Identify which cell holds the provided text, then report its (x, y) central coordinate. 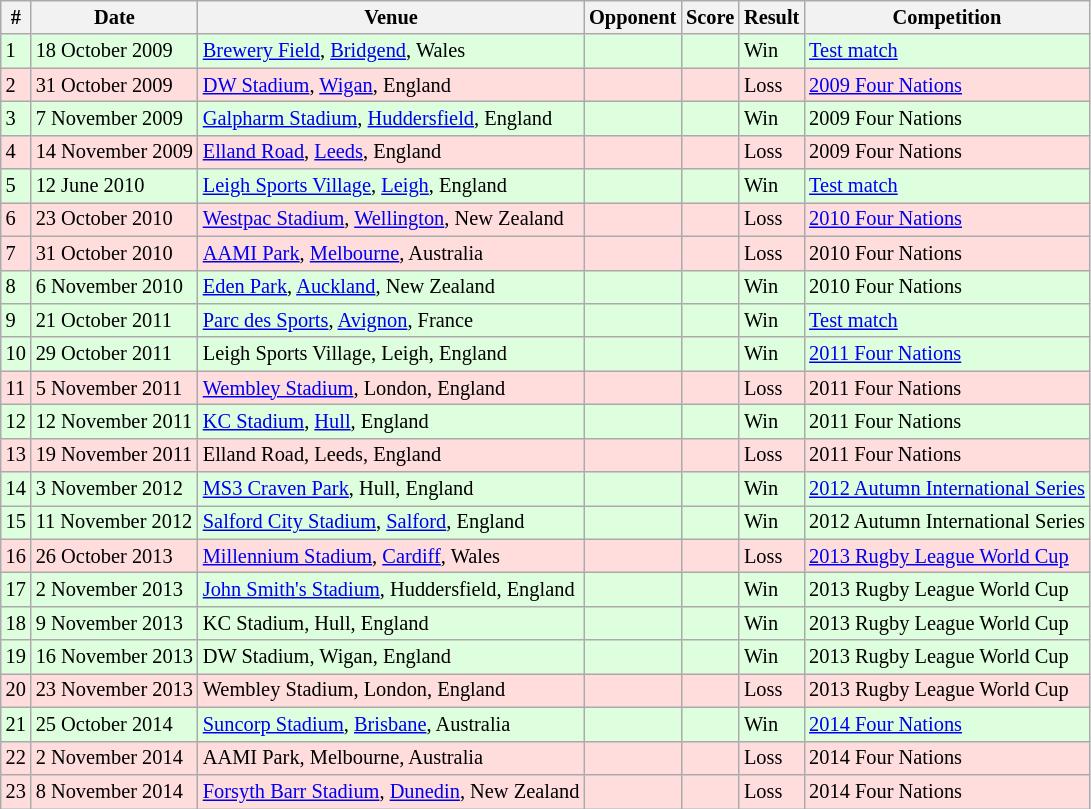
Date (114, 17)
21 October 2011 (114, 320)
2 November 2014 (114, 758)
Opponent (632, 17)
11 November 2012 (114, 522)
20 (16, 690)
16 (16, 556)
Forsyth Barr Stadium, Dunedin, New Zealand (391, 791)
# (16, 17)
9 November 2013 (114, 623)
5 (16, 186)
16 November 2013 (114, 657)
MS3 Craven Park, Hull, England (391, 489)
Venue (391, 17)
13 (16, 455)
Parc des Sports, Avignon, France (391, 320)
3 November 2012 (114, 489)
Millennium Stadium, Cardiff, Wales (391, 556)
29 October 2011 (114, 354)
2 November 2013 (114, 589)
Galpharm Stadium, Huddersfield, England (391, 118)
12 June 2010 (114, 186)
17 (16, 589)
10 (16, 354)
4 (16, 152)
8 (16, 287)
23 November 2013 (114, 690)
1 (16, 51)
John Smith's Stadium, Huddersfield, England (391, 589)
26 October 2013 (114, 556)
19 (16, 657)
Eden Park, Auckland, New Zealand (391, 287)
5 November 2011 (114, 388)
7 (16, 253)
22 (16, 758)
7 November 2009 (114, 118)
12 November 2011 (114, 421)
31 October 2009 (114, 85)
6 (16, 219)
14 (16, 489)
6 November 2010 (114, 287)
19 November 2011 (114, 455)
Suncorp Stadium, Brisbane, Australia (391, 724)
23 (16, 791)
2 (16, 85)
18 (16, 623)
23 October 2010 (114, 219)
Score (710, 17)
31 October 2010 (114, 253)
14 November 2009 (114, 152)
Result (772, 17)
25 October 2014 (114, 724)
18 October 2009 (114, 51)
9 (16, 320)
Competition (946, 17)
12 (16, 421)
Westpac Stadium, Wellington, New Zealand (391, 219)
21 (16, 724)
11 (16, 388)
Salford City Stadium, Salford, England (391, 522)
Brewery Field, Bridgend, Wales (391, 51)
15 (16, 522)
3 (16, 118)
8 November 2014 (114, 791)
